Return (x, y) of the center of cell containing provided text 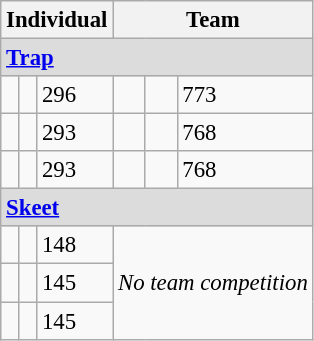
773 (245, 95)
Trap (157, 58)
296 (75, 95)
Team (213, 20)
Individual (57, 20)
Skeet (157, 208)
148 (75, 245)
No team competition (213, 282)
